Return the (X, Y) coordinate for the center point of the cell that contains the specified text.  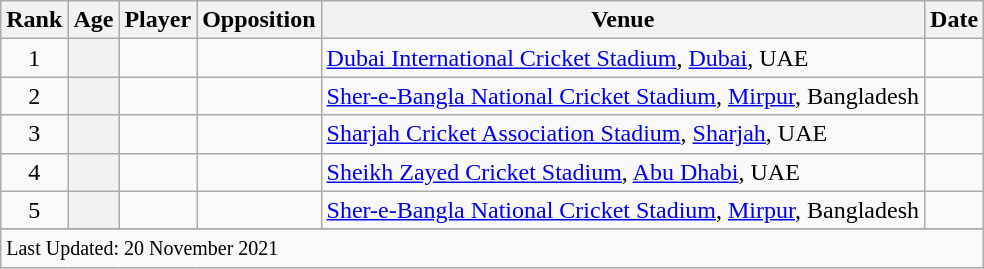
Date (954, 20)
Sheikh Zayed Cricket Stadium, Abu Dhabi, UAE (622, 172)
5 (34, 210)
Opposition (259, 20)
Rank (34, 20)
Age (94, 20)
Venue (622, 20)
Player (158, 20)
Last Updated: 20 November 2021 (492, 248)
Dubai International Cricket Stadium, Dubai, UAE (622, 58)
4 (34, 172)
Sharjah Cricket Association Stadium, Sharjah, UAE (622, 134)
3 (34, 134)
1 (34, 58)
2 (34, 96)
